Scan for the cell matching the given text and deliver its [X, Y] coordinate at center. 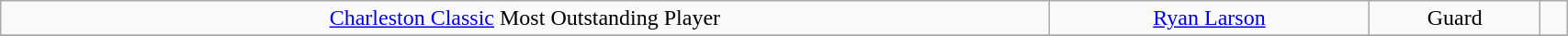
Charleston Classic Most Outstanding Player [525, 18]
Ryan Larson [1209, 18]
Guard [1455, 18]
